Search for the cell housing the specified text and yield its (X, Y) center coordinate. 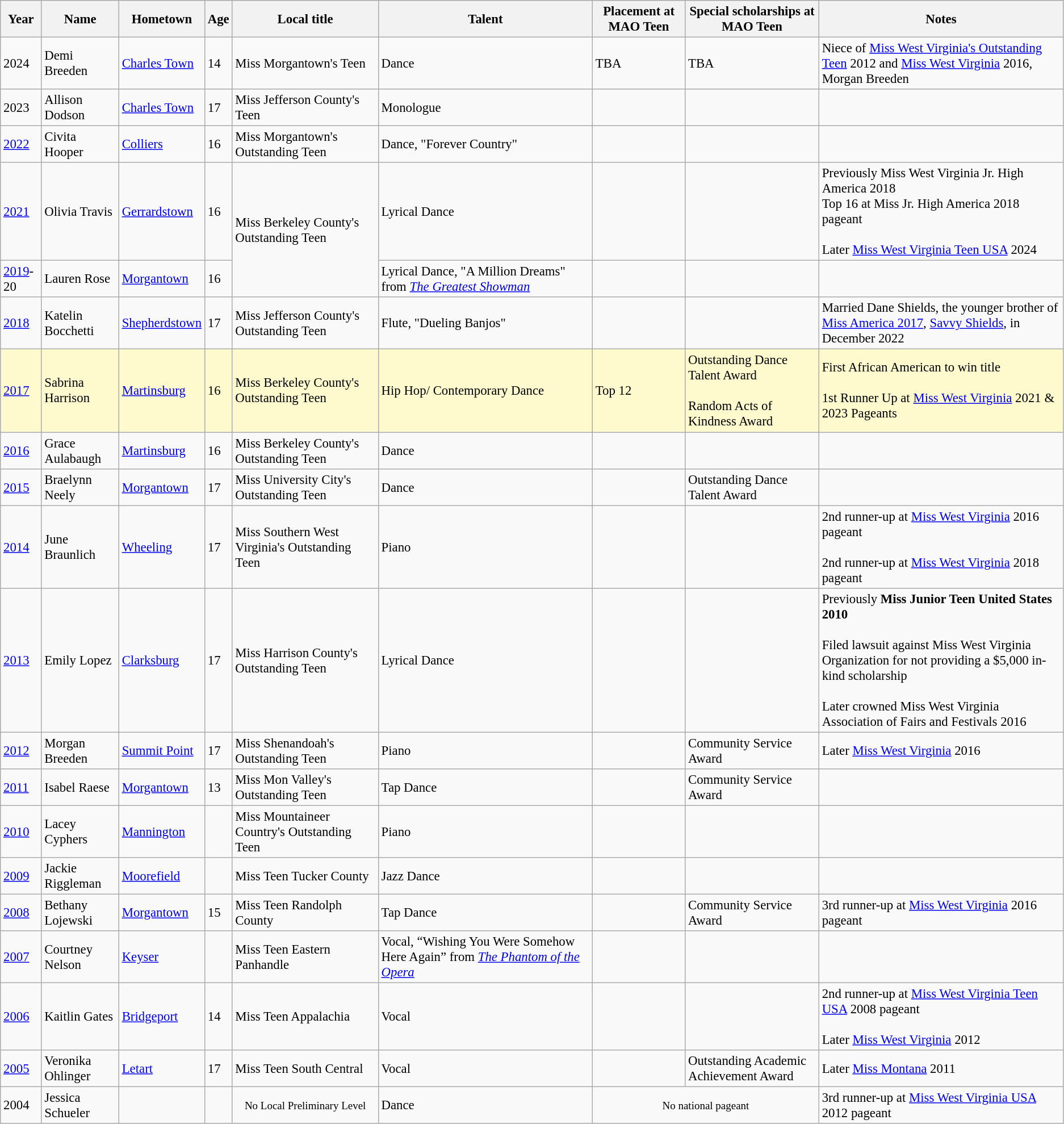
Summit Point (161, 751)
Miss Teen Eastern Panhandle (305, 957)
Courtney Nelson (80, 957)
Miss Morgantown's Outstanding Teen (305, 144)
Jackie Riggleman (80, 876)
Miss Shenandoah's Outstanding Teen (305, 751)
Later Miss Montana 2011 (941, 1069)
Hometown (161, 19)
Veronika Ohlinger (80, 1069)
Miss Teen Randolph County (305, 912)
Miss Jefferson County's Teen (305, 108)
2011 (21, 787)
Morgan Breeden (80, 751)
15 (218, 912)
2017 (21, 391)
2019-20 (21, 279)
Miss Teen South Central (305, 1069)
Special scholarships at MAO Teen (752, 19)
Keyser (161, 957)
Miss Harrison County's Outstanding Teen (305, 660)
2018 (21, 324)
2nd runner-up at Miss West Virginia Teen USA 2008 pageantLater Miss West Virginia 2012 (941, 1017)
Top 12 (638, 391)
Lacey Cyphers (80, 831)
Miss University City's Outstanding Teen (305, 487)
Name (80, 19)
Grace Aulabaugh (80, 451)
Miss Morgantown's Teen (305, 64)
2nd runner-up at Miss West Virginia 2016 pageant2nd runner-up at Miss West Virginia 2018 pageant (941, 547)
Outstanding Dance Talent Award (752, 487)
Isabel Raese (80, 787)
2023 (21, 108)
Letart (161, 1069)
Clarksburg (161, 660)
Kaitlin Gates (80, 1017)
Olivia Travis (80, 211)
2015 (21, 487)
Later Miss West Virginia 2016 (941, 751)
Flute, "Dueling Banjos" (485, 324)
Monologue (485, 108)
Civita Hooper (80, 144)
No Local Preliminary Level (305, 1105)
Miss Teen Appalachia (305, 1017)
2004 (21, 1105)
2013 (21, 660)
Miss Jefferson County's Outstanding Teen (305, 324)
Married Dane Shields, the younger brother of Miss America 2017, Savvy Shields, in December 2022 (941, 324)
Bridgeport (161, 1017)
3rd runner-up at Miss West Virginia 2016 pageant (941, 912)
Bethany Lojewski (80, 912)
Lauren Rose (80, 279)
2007 (21, 957)
2022 (21, 144)
No national pageant (705, 1105)
Hip Hop/ Contemporary Dance (485, 391)
2021 (21, 211)
2009 (21, 876)
2006 (21, 1017)
Miss Mon Valley's Outstanding Teen (305, 787)
Allison Dodson (80, 108)
Moorefield (161, 876)
13 (218, 787)
Outstanding Academic Achievement Award (752, 1069)
3rd runner-up at Miss West Virginia USA 2012 pageant (941, 1105)
Katelin Bocchetti (80, 324)
Colliers (161, 144)
Jessica Schueler (80, 1105)
Emily Lopez (80, 660)
2012 (21, 751)
Dance, "Forever Country" (485, 144)
Miss Southern West Virginia's Outstanding Teen (305, 547)
Mannington (161, 831)
Gerrardstown (161, 211)
Previously Miss West Virginia Jr. High America 2018Top 16 at Miss Jr. High America 2018 pageantLater Miss West Virginia Teen USA 2024 (941, 211)
Jazz Dance (485, 876)
Notes (941, 19)
Wheeling (161, 547)
Outstanding Dance Talent AwardRandom Acts of Kindness Award (752, 391)
Shepherdstown (161, 324)
Year (21, 19)
Miss Mountaineer Country's Outstanding Teen (305, 831)
2008 (21, 912)
Sabrina Harrison (80, 391)
Lyrical Dance, "A Million Dreams" from The Greatest Showman (485, 279)
Niece of Miss West Virginia's Outstanding Teen 2012 and Miss West Virginia 2016, Morgan Breeden (941, 64)
First African American to win title1st Runner Up at Miss West Virginia 2021 & 2023 Pageants (941, 391)
Placement at MAO Teen (638, 19)
Miss Teen Tucker County (305, 876)
June Braunlich (80, 547)
2005 (21, 1069)
Demi Breeden (80, 64)
2016 (21, 451)
Age (218, 19)
Braelynn Neely (80, 487)
Vocal, “Wishing You Were Somehow Here Again” from The Phantom of the Opera (485, 957)
Talent (485, 19)
Local title (305, 19)
2010 (21, 831)
2024 (21, 64)
2014 (21, 547)
